Extract the [X, Y] coordinate from the center of the cell holding the provided text.  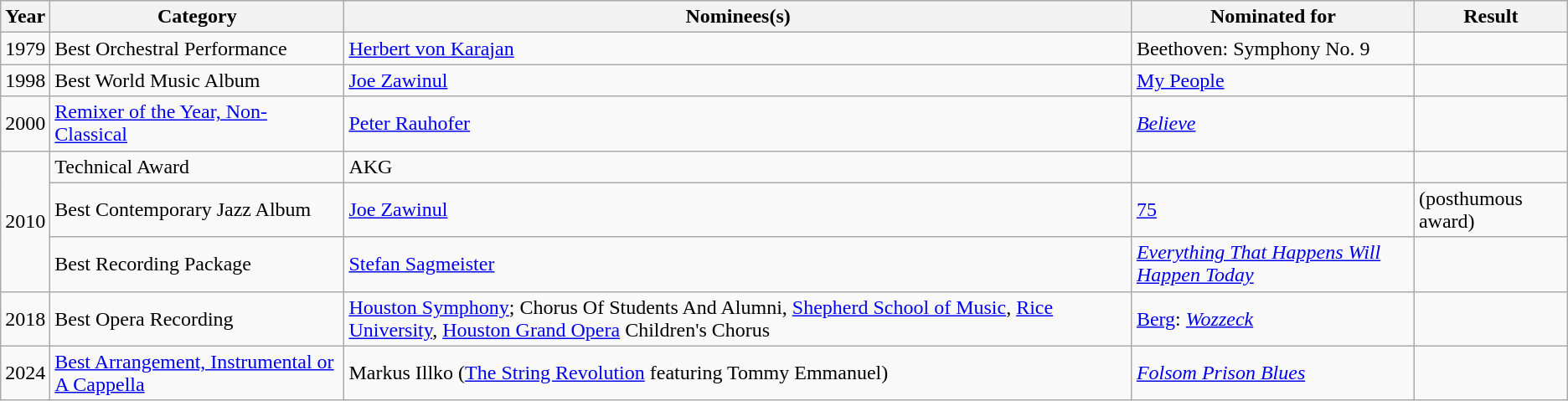
Best Orchestral Performance [198, 49]
Year [25, 17]
Remixer of the Year, Non-Classical [198, 124]
Markus Illko (The String Revolution featuring Tommy Emmanuel) [738, 373]
Best Arrangement, Instrumental or A Cappella [198, 373]
75 [1273, 209]
AKG [738, 167]
Herbert von Karajan [738, 49]
Category [198, 17]
Technical Award [198, 167]
Beethoven: Symphony No. 9 [1273, 49]
Believe [1273, 124]
My People [1273, 80]
Best World Music Album [198, 80]
2000 [25, 124]
Best Contemporary Jazz Album [198, 209]
Folsom Prison Blues [1273, 373]
Best Opera Recording [198, 318]
Everything That Happens Will Happen Today [1273, 265]
Result [1491, 17]
1998 [25, 80]
Peter Rauhofer [738, 124]
2024 [25, 373]
2018 [25, 318]
Berg: Wozzeck [1273, 318]
(posthumous award) [1491, 209]
Nominated for [1273, 17]
Best Recording Package [198, 265]
1979 [25, 49]
Stefan Sagmeister [738, 265]
2010 [25, 221]
Houston Symphony; Chorus Of Students And Alumni, Shepherd School of Music, Rice University, Houston Grand Opera Children's Chorus [738, 318]
Nominees(s) [738, 17]
